Extract the [x, y] coordinate from the center of the cell holding the provided text.  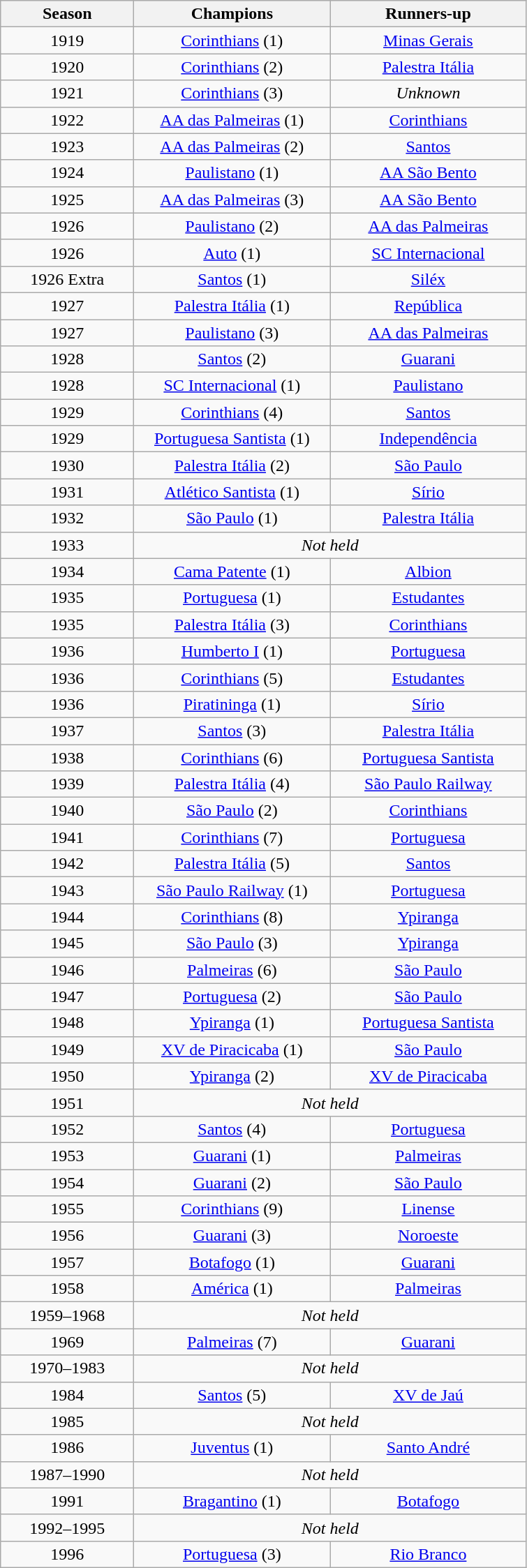
Palmeiras (6) [232, 970]
1919 [67, 40]
Unknown [429, 94]
Paulistano (1) [232, 173]
América (1) [232, 1289]
Corinthians (5) [232, 678]
1948 [67, 1023]
1933 [67, 545]
Independência [429, 439]
Piratininga (1) [232, 704]
1924 [67, 173]
Santo André [429, 1448]
1941 [67, 837]
São Paulo (1) [232, 518]
Auto (1) [232, 253]
Corinthians (7) [232, 837]
1969 [67, 1342]
Corinthians (2) [232, 67]
1946 [67, 970]
SC Internacional (1) [232, 386]
1925 [67, 200]
Palestra Itália (4) [232, 784]
AA das Palmeiras (2) [232, 147]
1991 [67, 1501]
1934 [67, 572]
Corinthians (9) [232, 1209]
Atlético Santista (1) [232, 492]
1945 [67, 943]
Santos (4) [232, 1129]
1940 [67, 811]
AA das Palmeiras (3) [232, 200]
1939 [67, 784]
Ypiranga (1) [232, 1023]
Portuguesa (1) [232, 598]
Palmeiras (7) [232, 1342]
1950 [67, 1076]
Humberto I (1) [232, 651]
XV de Piracicaba (1) [232, 1050]
São Paulo Railway [429, 784]
Cama Patente (1) [232, 572]
1932 [67, 518]
1956 [67, 1236]
1970–1983 [67, 1368]
1949 [67, 1050]
Santos (2) [232, 359]
1931 [67, 492]
Portuguesa (3) [232, 1554]
Palestra Itália (2) [232, 465]
Corinthians (1) [232, 40]
1953 [67, 1156]
Minas Gerais [429, 40]
Rio Branco [429, 1554]
Corinthians (4) [232, 412]
Corinthians (6) [232, 757]
1921 [67, 94]
Palestra Itália (3) [232, 625]
Botafogo (1) [232, 1262]
Santos (1) [232, 279]
AA das Palmeiras (1) [232, 120]
XV de Piracicaba [429, 1076]
1985 [67, 1421]
1958 [67, 1289]
1920 [67, 67]
Siléx [429, 279]
República [429, 306]
1938 [67, 757]
Guarani (3) [232, 1236]
1959–1968 [67, 1315]
1955 [67, 1209]
1930 [67, 465]
1943 [67, 890]
1996 [67, 1554]
1954 [67, 1183]
1987–1990 [67, 1474]
Palestra Itália (1) [232, 306]
1986 [67, 1448]
1922 [67, 120]
XV de Jaú [429, 1395]
Guarani (2) [232, 1183]
SC Internacional [429, 253]
Paulistano [429, 386]
Portuguesa (2) [232, 996]
Juventus (1) [232, 1448]
Guarani (1) [232, 1156]
Santos (5) [232, 1395]
São Paulo Railway (1) [232, 890]
Linense [429, 1209]
1947 [67, 996]
Paulistano (3) [232, 333]
Paulistano (2) [232, 226]
Ypiranga (2) [232, 1076]
1944 [67, 917]
1926 Extra [67, 279]
1984 [67, 1395]
Portuguesa Santista (1) [232, 439]
São Paulo (2) [232, 811]
São Paulo (3) [232, 943]
1937 [67, 731]
Palestra Itália (5) [232, 864]
Noroeste [429, 1236]
1942 [67, 864]
Runners-up [429, 14]
Corinthians (3) [232, 94]
Botafogo [429, 1501]
Bragantino (1) [232, 1501]
Santos (3) [232, 731]
1951 [67, 1103]
Albion [429, 572]
1992–1995 [67, 1528]
1923 [67, 147]
1957 [67, 1262]
Champions [232, 14]
Season [67, 14]
1952 [67, 1129]
Corinthians (8) [232, 917]
